Locate the cell with the specified text and output its (X, Y) center coordinate. 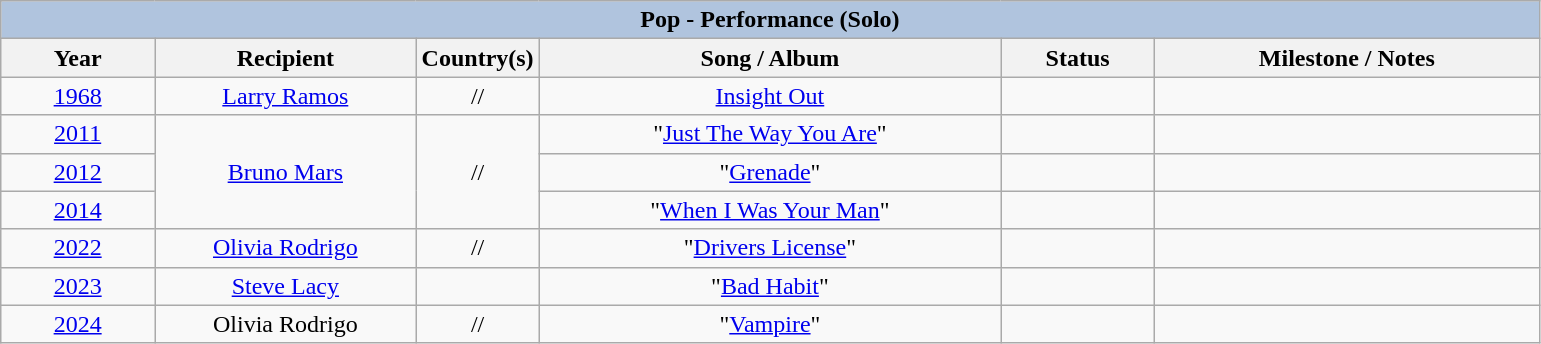
Bruno Mars (286, 172)
Song / Album (770, 58)
Status (1078, 58)
Recipient (286, 58)
1968 (78, 96)
"Bad Habit" (770, 286)
"Drivers License" (770, 248)
"Just The Way You Are" (770, 134)
Pop - Performance (Solo) (770, 20)
Steve Lacy (286, 286)
Year (78, 58)
2012 (78, 172)
"Vampire" (770, 324)
2011 (78, 134)
2024 (78, 324)
Larry Ramos (286, 96)
"Grenade" (770, 172)
2023 (78, 286)
2022 (78, 248)
Insight Out (770, 96)
2014 (78, 210)
Milestone / Notes (1346, 58)
"When I Was Your Man" (770, 210)
Country(s) (478, 58)
